Find where the given text appears and provide that cell's center as (x, y) coordinate. 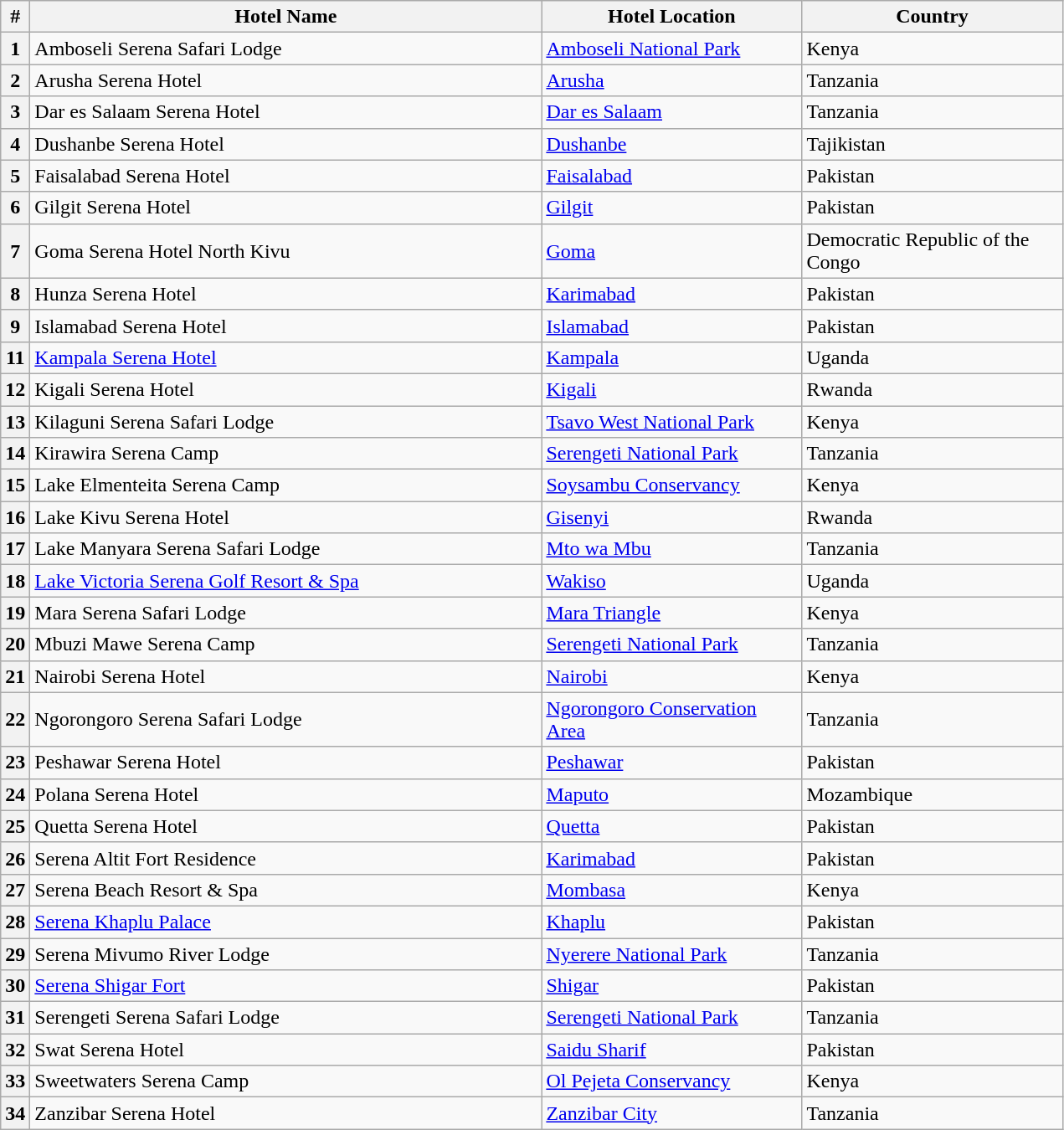
Goma Serena Hotel North Kivu (286, 251)
Country (933, 17)
Mto wa Mbu (671, 549)
Islamabad (671, 326)
Dushanbe (671, 144)
Mozambique (933, 794)
8 (15, 294)
6 (15, 208)
9 (15, 326)
17 (15, 549)
Khaplu (671, 922)
Quetta Serena Hotel (286, 826)
Nairobi (671, 676)
Kampala (671, 357)
Democratic Republic of the Congo (933, 251)
12 (15, 389)
Peshawar Serena Hotel (286, 763)
Amboseli National Park (671, 49)
Zanzibar City (671, 1113)
22 (15, 720)
Hotel Location (671, 17)
30 (15, 986)
2 (15, 80)
Amboseli Serena Safari Lodge (286, 49)
7 (15, 251)
Maputo (671, 794)
Hotel Name (286, 17)
Serena Mivumo River Lodge (286, 953)
Serena Altit Fort Residence (286, 858)
29 (15, 953)
Nyerere National Park (671, 953)
Arusha Serena Hotel (286, 80)
34 (15, 1113)
Hunza Serena Hotel (286, 294)
19 (15, 613)
Kigali Serena Hotel (286, 389)
Ngorongoro Serena Safari Lodge (286, 720)
Saidu Sharif (671, 1050)
Peshawar (671, 763)
15 (15, 485)
Gilgit (671, 208)
Serena Shigar Fort (286, 986)
Lake Victoria Serena Golf Resort & Spa (286, 581)
Dushanbe Serena Hotel (286, 144)
Mombasa (671, 890)
3 (15, 112)
24 (15, 794)
16 (15, 517)
Islamabad Serena Hotel (286, 326)
Dar es Salaam (671, 112)
1 (15, 49)
14 (15, 454)
33 (15, 1081)
Mara Triangle (671, 613)
Mara Serena Safari Lodge (286, 613)
Gilgit Serena Hotel (286, 208)
Arusha (671, 80)
# (15, 17)
Mbuzi Mawe Serena Camp (286, 645)
23 (15, 763)
5 (15, 176)
Faisalabad (671, 176)
Shigar (671, 986)
Swat Serena Hotel (286, 1050)
11 (15, 357)
Lake Manyara Serena Safari Lodge (286, 549)
Gisenyi (671, 517)
Tajikistan (933, 144)
Kilaguni Serena Safari Lodge (286, 421)
26 (15, 858)
Ngorongoro Conservation Area (671, 720)
Dar es Salaam Serena Hotel (286, 112)
Faisalabad Serena Hotel (286, 176)
Wakiso (671, 581)
Lake Elmenteita Serena Camp (286, 485)
Kigali (671, 389)
Serengeti Serena Safari Lodge (286, 1018)
Kirawira Serena Camp (286, 454)
31 (15, 1018)
27 (15, 890)
Nairobi Serena Hotel (286, 676)
Ol Pejeta Conservancy (671, 1081)
13 (15, 421)
18 (15, 581)
Kampala Serena Hotel (286, 357)
32 (15, 1050)
25 (15, 826)
Serena Khaplu Palace (286, 922)
Polana Serena Hotel (286, 794)
Quetta (671, 826)
Goma (671, 251)
Tsavo West National Park (671, 421)
Soysambu Conservancy (671, 485)
21 (15, 676)
20 (15, 645)
4 (15, 144)
28 (15, 922)
Sweetwaters Serena Camp (286, 1081)
Zanzibar Serena Hotel (286, 1113)
Serena Beach Resort & Spa (286, 890)
Lake Kivu Serena Hotel (286, 517)
